Determine the [X, Y] coordinate at the center of the cell enclosing the given text.  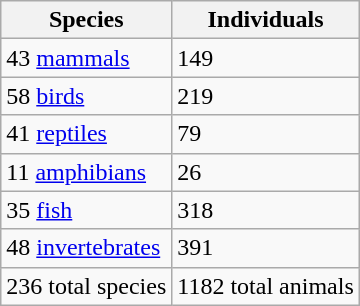
58 birds [86, 96]
26 [266, 172]
219 [266, 96]
79 [266, 134]
318 [266, 210]
1182 total animals [266, 286]
48 invertebrates [86, 248]
Species [86, 20]
11 amphibians [86, 172]
43 mammals [86, 58]
Individuals [266, 20]
236 total species [86, 286]
35 fish [86, 210]
391 [266, 248]
149 [266, 58]
41 reptiles [86, 134]
